Return the [X, Y] coordinate for the center point of the cell that contains the specified text.  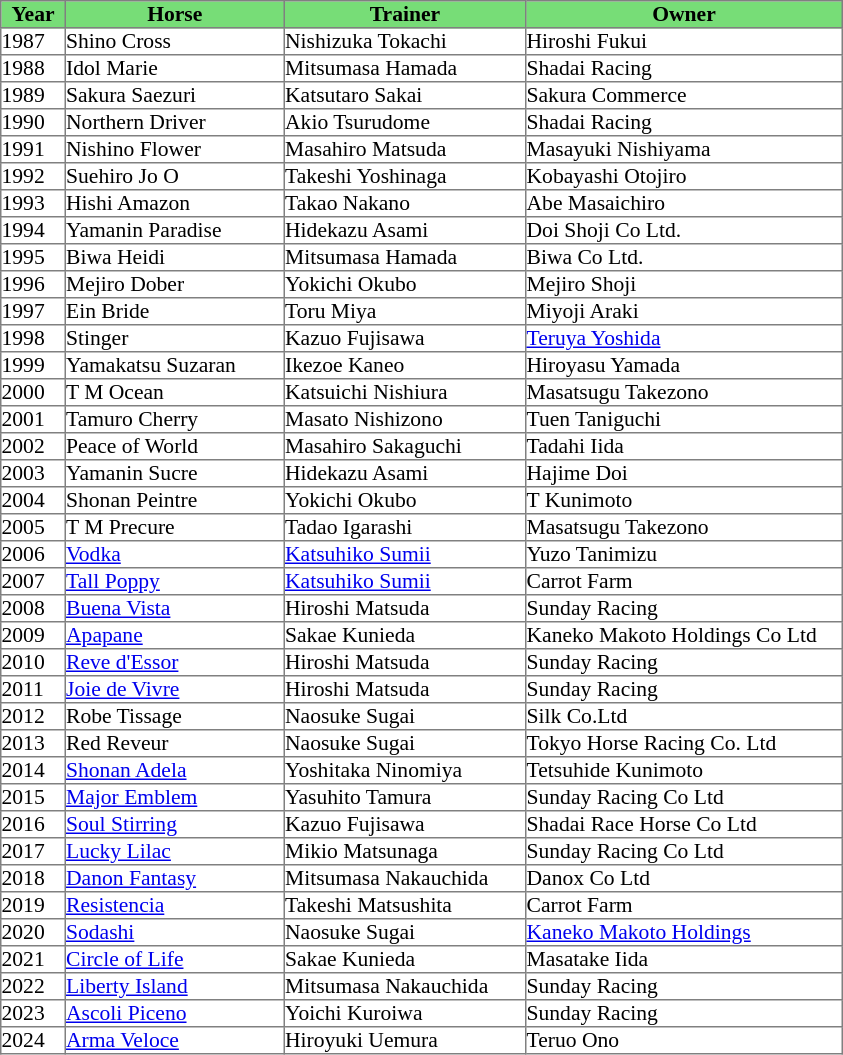
Yoichi Kuroiwa [405, 1014]
Buena Vista [174, 608]
1987 [33, 42]
Owner [684, 14]
Major Emblem [174, 798]
Ascoli Piceno [174, 1014]
1989 [33, 96]
Shonan Peintre [174, 500]
Yamakatsu Suzaran [174, 366]
2000 [33, 392]
Lucky Lilac [174, 852]
Idol Marie [174, 68]
Red Reveur [174, 744]
Shino Cross [174, 42]
1988 [33, 68]
Miyoji Araki [684, 312]
Yasuhito Tamura [405, 798]
1991 [33, 150]
Teruo Ono [684, 1040]
Masato Nishizono [405, 420]
1999 [33, 366]
2016 [33, 824]
Takeshi Matsushita [405, 906]
Hiroyasu Yamada [684, 366]
Mejiro Shoji [684, 284]
2001 [33, 420]
Hishi Amazon [174, 204]
Apapane [174, 636]
2003 [33, 474]
2023 [33, 1014]
Danon Fantasy [174, 878]
Masahiro Matsuda [405, 150]
Mejiro Dober [174, 284]
2013 [33, 744]
2015 [33, 798]
Nishino Flower [174, 150]
2007 [33, 582]
Year [33, 14]
Tall Poppy [174, 582]
Soul Stirring [174, 824]
Robe Tissage [174, 716]
1995 [33, 258]
1990 [33, 122]
1992 [33, 176]
Tetsuhide Kunimoto [684, 770]
T M Ocean [174, 392]
2005 [33, 528]
Tadahi Iida [684, 446]
Reve d'Essor [174, 662]
2017 [33, 852]
Horse [174, 14]
Biwa Heidi [174, 258]
Liberty Island [174, 986]
Suehiro Jo O [174, 176]
Danox Co Ltd [684, 878]
2021 [33, 960]
Kobayashi Otojiro [684, 176]
Northern Driver [174, 122]
2018 [33, 878]
Abe Masaichiro [684, 204]
1993 [33, 204]
2002 [33, 446]
Hiroyuki Uemura [405, 1040]
2019 [33, 906]
2014 [33, 770]
1994 [33, 230]
Circle of Life [174, 960]
Arma Veloce [174, 1040]
Nishizuka Tokachi [405, 42]
2024 [33, 1040]
Ein Bride [174, 312]
Doi Shoji Co Ltd. [684, 230]
Sodashi [174, 932]
Sakura Commerce [684, 96]
Mikio Matsunaga [405, 852]
Teruya Yoshida [684, 338]
Shadai Race Horse Co Ltd [684, 824]
Sakura Saezuri [174, 96]
Silk Co.Ltd [684, 716]
Tokyo Horse Racing Co. Ltd [684, 744]
2004 [33, 500]
T Kunimoto [684, 500]
Masatake Iida [684, 960]
Vodka [174, 554]
Tamuro Cherry [174, 420]
Akio Tsurudome [405, 122]
2022 [33, 986]
Biwa Co Ltd. [684, 258]
2012 [33, 716]
1996 [33, 284]
2008 [33, 608]
1998 [33, 338]
Katsutaro Sakai [405, 96]
Yuzo Tanimizu [684, 554]
Kaneko Makoto Holdings [684, 932]
Shonan Adela [174, 770]
Hajime Doi [684, 474]
2009 [33, 636]
Joie de Vivre [174, 690]
Tuen Taniguchi [684, 420]
Ikezoe Kaneo [405, 366]
Trainer [405, 14]
Tadao Igarashi [405, 528]
1997 [33, 312]
Kaneko Makoto Holdings Co Ltd [684, 636]
2020 [33, 932]
Masahiro Sakaguchi [405, 446]
T M Precure [174, 528]
2011 [33, 690]
Takeshi Yoshinaga [405, 176]
2010 [33, 662]
Stinger [174, 338]
Takao Nakano [405, 204]
Resistencia [174, 906]
Masayuki Nishiyama [684, 150]
Hiroshi Fukui [684, 42]
Toru Miya [405, 312]
Yamanin Paradise [174, 230]
2006 [33, 554]
Yoshitaka Ninomiya [405, 770]
Yamanin Sucre [174, 474]
Peace of World [174, 446]
Katsuichi Nishiura [405, 392]
